Scan for the cell matching the given text and deliver its (x, y) coordinate at center. 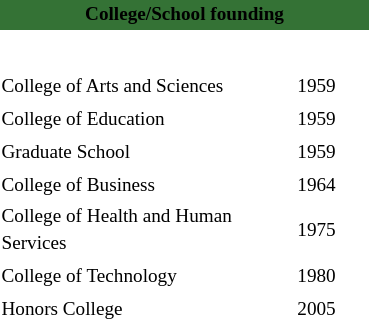
College of Business (146, 185)
1980 (332, 278)
College of Education (146, 120)
College of Arts and Sciences (146, 87)
Graduate School (146, 152)
1975 (332, 232)
College/School founding (184, 15)
1964 (332, 185)
College of Health and Human Services (146, 232)
College of Technology (146, 278)
